Identify which cell holds the provided text, then report its [x, y] central coordinate. 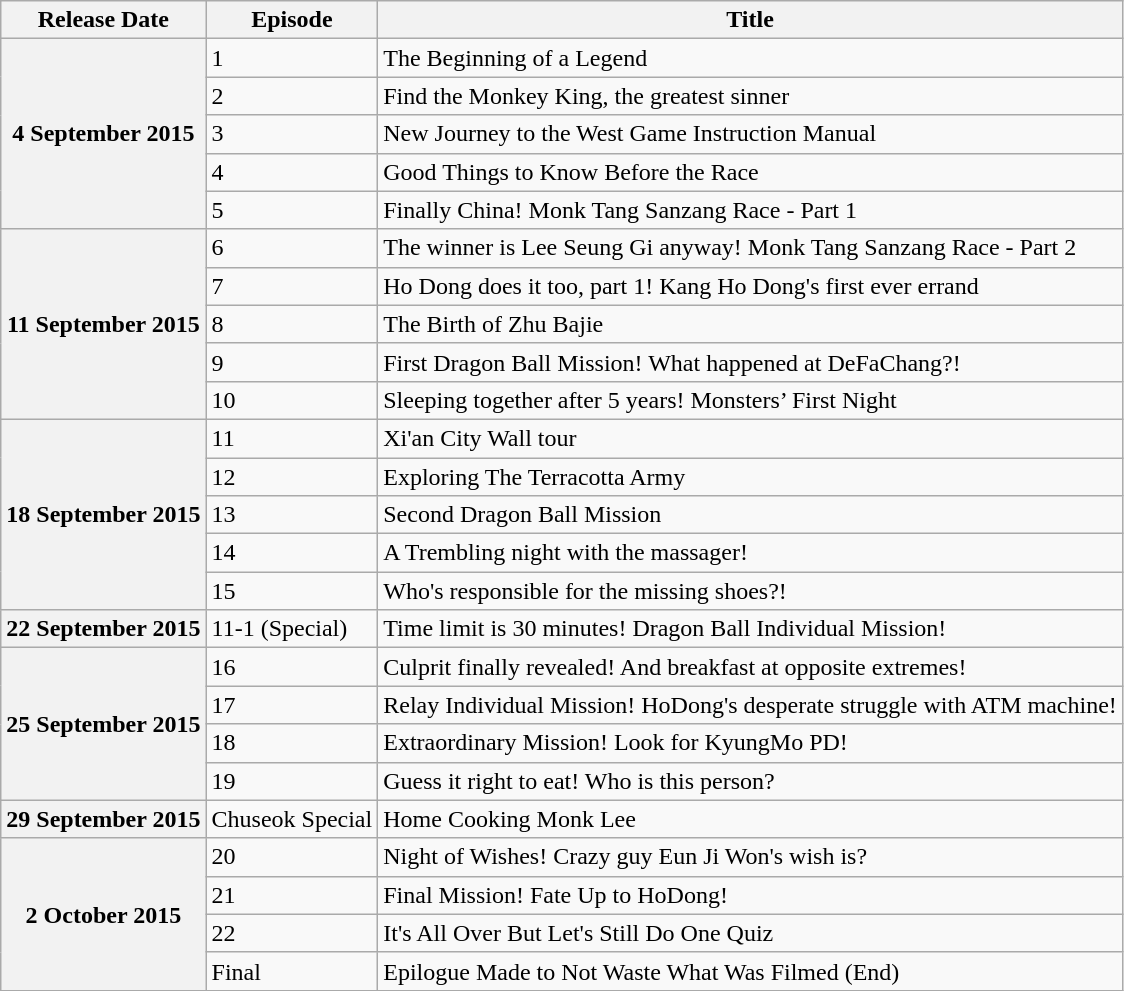
12 [292, 477]
4 September 2015 [104, 134]
2 October 2015 [104, 914]
Release Date [104, 20]
New Journey to the West Game Instruction Manual [750, 134]
7 [292, 286]
Extraordinary Mission! Look for KyungMo PD! [750, 743]
4 [292, 172]
Episode [292, 20]
Time limit is 30 minutes! Dragon Ball Individual Mission! [750, 629]
5 [292, 210]
The winner is Lee Seung Gi anyway! Monk Tang Sanzang Race - Part 2 [750, 248]
8 [292, 324]
15 [292, 591]
11 September 2015 [104, 324]
3 [292, 134]
Home Cooking Monk Lee [750, 819]
The Birth of Zhu Bajie [750, 324]
First Dragon Ball Mission! What happened at DeFaChang?! [750, 362]
Good Things to Know Before the Race [750, 172]
Guess it right to eat! Who is this person? [750, 781]
Find the Monkey King, the greatest sinner [750, 96]
2 [292, 96]
22 [292, 933]
Final Mission! Fate Up to HoDong! [750, 895]
Finally China! Monk Tang Sanzang Race - Part 1 [750, 210]
Final [292, 971]
Chuseok Special [292, 819]
21 [292, 895]
Sleeping together after 5 years! Monsters’ First Night [750, 400]
Xi'an City Wall tour [750, 438]
The Beginning of a Legend [750, 58]
9 [292, 362]
Title [750, 20]
13 [292, 515]
6 [292, 248]
20 [292, 857]
Ho Dong does it too, part 1! Kang Ho Dong's first ever errand [750, 286]
11-1 (Special) [292, 629]
19 [292, 781]
Relay Individual Mission! HoDong's desperate struggle with ATM machine! [750, 705]
18 [292, 743]
1 [292, 58]
25 September 2015 [104, 724]
Who's responsible for the missing shoes?! [750, 591]
18 September 2015 [104, 514]
Epilogue Made to Not Waste What Was Filmed (End) [750, 971]
22 September 2015 [104, 629]
16 [292, 667]
11 [292, 438]
Second Dragon Ball Mission [750, 515]
It's All Over But Let's Still Do One Quiz [750, 933]
17 [292, 705]
29 September 2015 [104, 819]
10 [292, 400]
14 [292, 553]
A Trembling night with the massager! [750, 553]
Culprit finally revealed! And breakfast at opposite extremes! [750, 667]
Night of Wishes! Crazy guy Eun Ji Won's wish is? [750, 857]
Exploring The Terracotta Army [750, 477]
